Scan for the cell matching the given text and deliver its (x, y) coordinate at center. 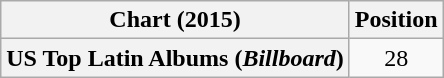
US Top Latin Albums (Billboard) (176, 58)
Position (396, 20)
Chart (2015) (176, 20)
28 (396, 58)
